Locate the cell with the specified text and output its (x, y) center coordinate. 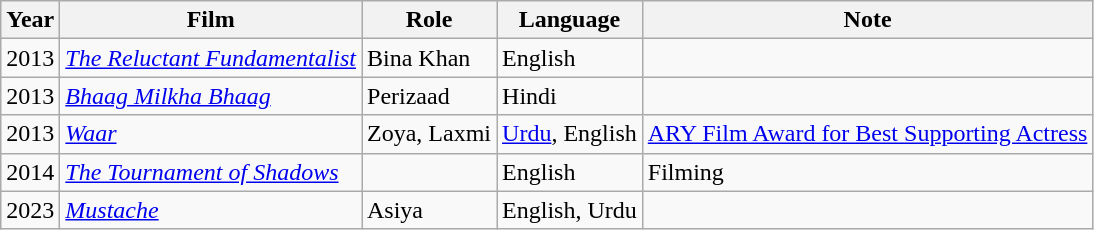
Zoya, Laxmi (430, 134)
Filming (868, 172)
Mustache (211, 210)
The Reluctant Fundamentalist (211, 58)
ARY Film Award for Best Supporting Actress (868, 134)
Year (30, 20)
2023 (30, 210)
Role (430, 20)
Perizaad (430, 96)
2014 (30, 172)
English, Urdu (570, 210)
The Tournament of Shadows (211, 172)
Film (211, 20)
Bina Khan (430, 58)
Waar (211, 134)
Urdu, English (570, 134)
Asiya (430, 210)
Bhaag Milkha Bhaag (211, 96)
Hindi (570, 96)
Note (868, 20)
Language (570, 20)
